Output the (X, Y) coordinate of the center of the cell containing the given text.  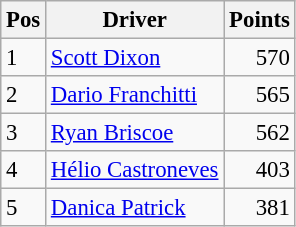
565 (260, 95)
4 (24, 170)
Danica Patrick (135, 208)
Hélio Castroneves (135, 170)
562 (260, 133)
Driver (135, 20)
5 (24, 208)
381 (260, 208)
Ryan Briscoe (135, 133)
570 (260, 58)
2 (24, 95)
3 (24, 133)
Points (260, 20)
Dario Franchitti (135, 95)
1 (24, 58)
403 (260, 170)
Pos (24, 20)
Scott Dixon (135, 58)
